Output the (X, Y) coordinate of the center of the cell containing the given text.  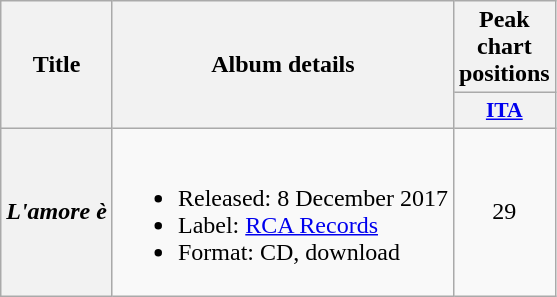
Album details (282, 65)
Released: 8 December 2017Label: RCA RecordsFormat: CD, download (282, 212)
29 (504, 212)
ITA (504, 111)
Peak chart positions (504, 47)
Title (57, 65)
L'amore è (57, 212)
